Output the (x, y) coordinate of the center of the cell containing the given text.  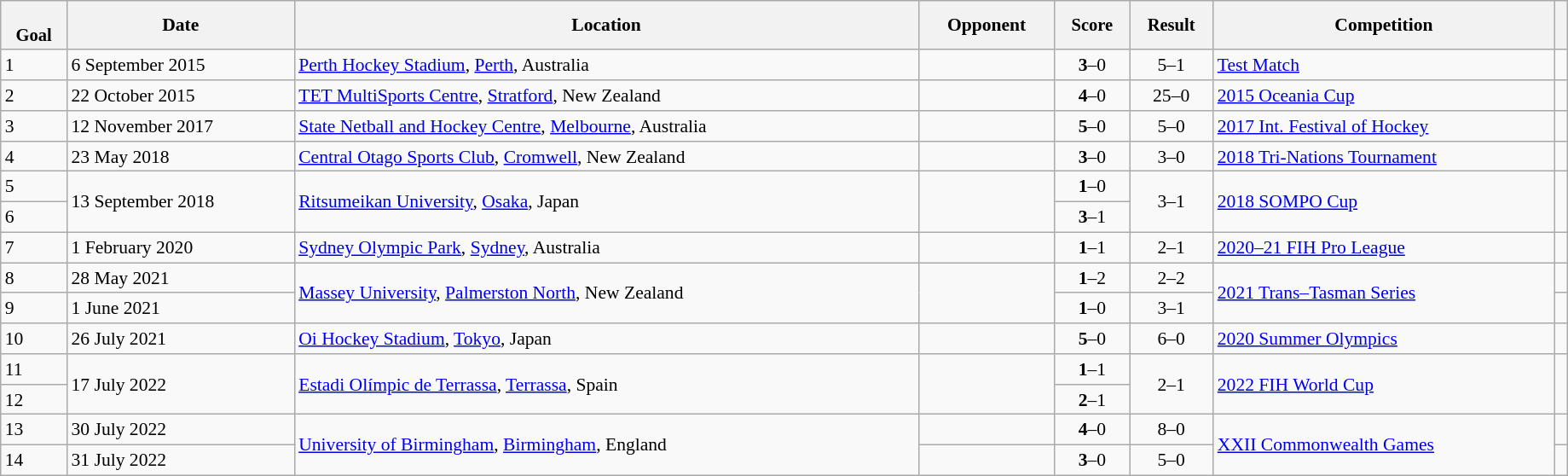
5 (34, 187)
17 July 2022 (181, 384)
Score (1091, 26)
TET MultiSports Centre, Stratford, New Zealand (606, 96)
22 October 2015 (181, 96)
25–0 (1172, 96)
31 July 2022 (181, 461)
2018 Tri-Nations Tournament (1384, 157)
2020 Summer Olympics (1384, 339)
Location (606, 26)
23 May 2018 (181, 157)
Opponent (987, 26)
2022 FIH World Cup (1384, 384)
Central Otago Sports Club, Cromwell, New Zealand (606, 157)
8–0 (1172, 430)
Estadi Olímpic de Terrassa, Terrassa, Spain (606, 384)
6 September 2015 (181, 66)
7 (34, 248)
3 (34, 126)
Ritsumeikan University, Osaka, Japan (606, 201)
Competition (1384, 26)
2018 SOMPO Cup (1384, 201)
2020–21 FIH Pro League (1384, 248)
University of Birmingham, Birmingham, England (606, 445)
1–2 (1091, 278)
Result (1172, 26)
13 September 2018 (181, 201)
Perth Hockey Stadium, Perth, Australia (606, 66)
8 (34, 278)
6 (34, 218)
28 May 2021 (181, 278)
30 July 2022 (181, 430)
2–2 (1172, 278)
12 (34, 400)
Test Match (1384, 66)
1 (34, 66)
2015 Oceania Cup (1384, 96)
6–0 (1172, 339)
Oi Hockey Stadium, Tokyo, Japan (606, 339)
10 (34, 339)
Sydney Olympic Park, Sydney, Australia (606, 248)
4 (34, 157)
State Netball and Hockey Centre, Melbourne, Australia (606, 126)
5–1 (1172, 66)
26 July 2021 (181, 339)
2021 Trans–Tasman Series (1384, 293)
XXII Commonwealth Games (1384, 445)
11 (34, 369)
2 (34, 96)
Goal (34, 26)
1 June 2021 (181, 309)
12 November 2017 (181, 126)
14 (34, 461)
2017 Int. Festival of Hockey (1384, 126)
1 February 2020 (181, 248)
13 (34, 430)
Date (181, 26)
Massey University, Palmerston North, New Zealand (606, 293)
9 (34, 309)
